Find where the given text appears and provide that cell's center as [x, y] coordinate. 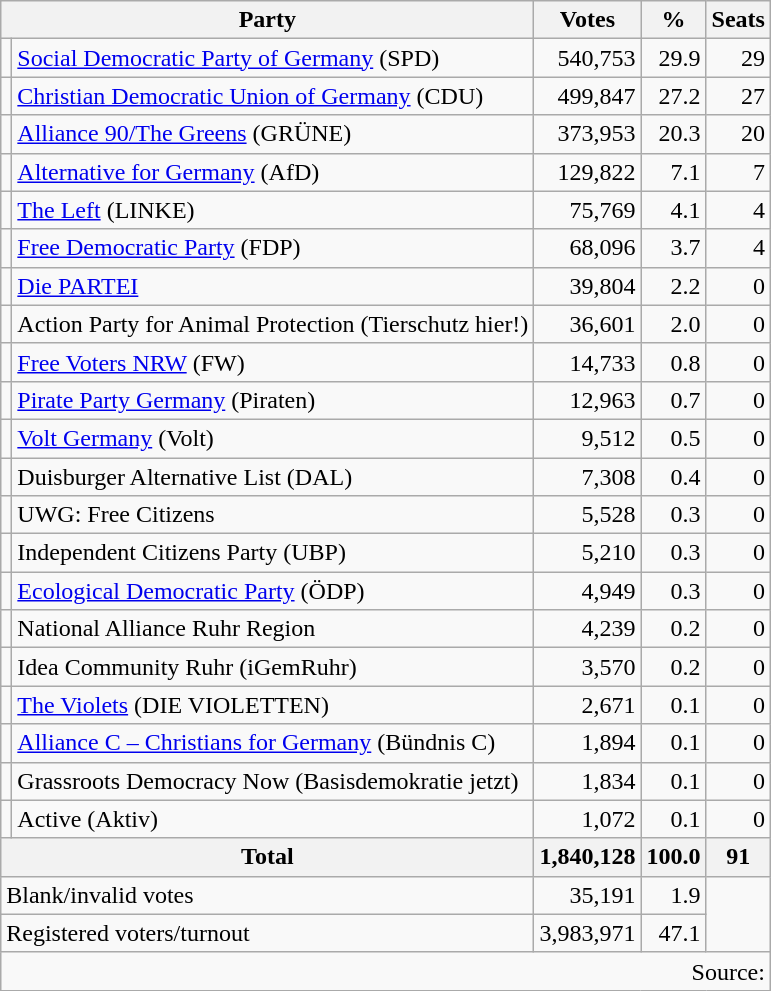
Action Party for Animal Protection (Tierschutz hier!) [273, 324]
Volt Germany (Volt) [273, 438]
100.0 [674, 857]
Christian Democratic Union of Germany (CDU) [273, 96]
1.9 [674, 895]
29.9 [674, 58]
The Left (LINKE) [273, 210]
National Alliance Ruhr Region [273, 629]
Alternative for Germany (AfD) [273, 172]
Free Democratic Party (FDP) [273, 248]
1,834 [588, 781]
20.3 [674, 134]
Grassroots Democracy Now (Basisdemokratie jetzt) [273, 781]
29 [738, 58]
5,210 [588, 553]
7 [738, 172]
27.2 [674, 96]
39,804 [588, 286]
Active (Aktiv) [273, 819]
Independent Citizens Party (UBP) [273, 553]
3.7 [674, 248]
1,894 [588, 743]
540,753 [588, 58]
Total [268, 857]
4.1 [674, 210]
4,949 [588, 591]
1,840,128 [588, 857]
Registered voters/turnout [268, 933]
Votes [588, 20]
0.7 [674, 400]
Die PARTEI [273, 286]
Ecological Democratic Party (ÖDP) [273, 591]
0.8 [674, 362]
Social Democratic Party of Germany (SPD) [273, 58]
Free Voters NRW (FW) [273, 362]
3,570 [588, 667]
91 [738, 857]
373,953 [588, 134]
Duisburger Alternative List (DAL) [273, 477]
0.5 [674, 438]
Blank/invalid votes [268, 895]
14,733 [588, 362]
47.1 [674, 933]
2.0 [674, 324]
Source: [386, 971]
2.2 [674, 286]
75,769 [588, 210]
35,191 [588, 895]
% [674, 20]
129,822 [588, 172]
UWG: Free Citizens [273, 515]
7.1 [674, 172]
1,072 [588, 819]
The Violets (DIE VIOLETTEN) [273, 705]
5,528 [588, 515]
Idea Community Ruhr (iGemRuhr) [273, 667]
27 [738, 96]
Alliance C – Christians for Germany (Bündnis C) [273, 743]
2,671 [588, 705]
Pirate Party Germany (Piraten) [273, 400]
12,963 [588, 400]
9,512 [588, 438]
7,308 [588, 477]
499,847 [588, 96]
20 [738, 134]
0.4 [674, 477]
Seats [738, 20]
36,601 [588, 324]
Alliance 90/The Greens (GRÜNE) [273, 134]
3,983,971 [588, 933]
Party [268, 20]
68,096 [588, 248]
4,239 [588, 629]
